Scan for the cell matching the given text and deliver its (x, y) coordinate at center. 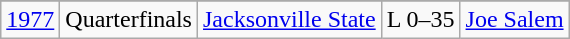
L 0–35 (420, 20)
1977 (30, 20)
Quarterfinals (129, 20)
Joe Salem (514, 20)
Jacksonville State (289, 20)
